Identify which cell holds the provided text, then report its [X, Y] central coordinate. 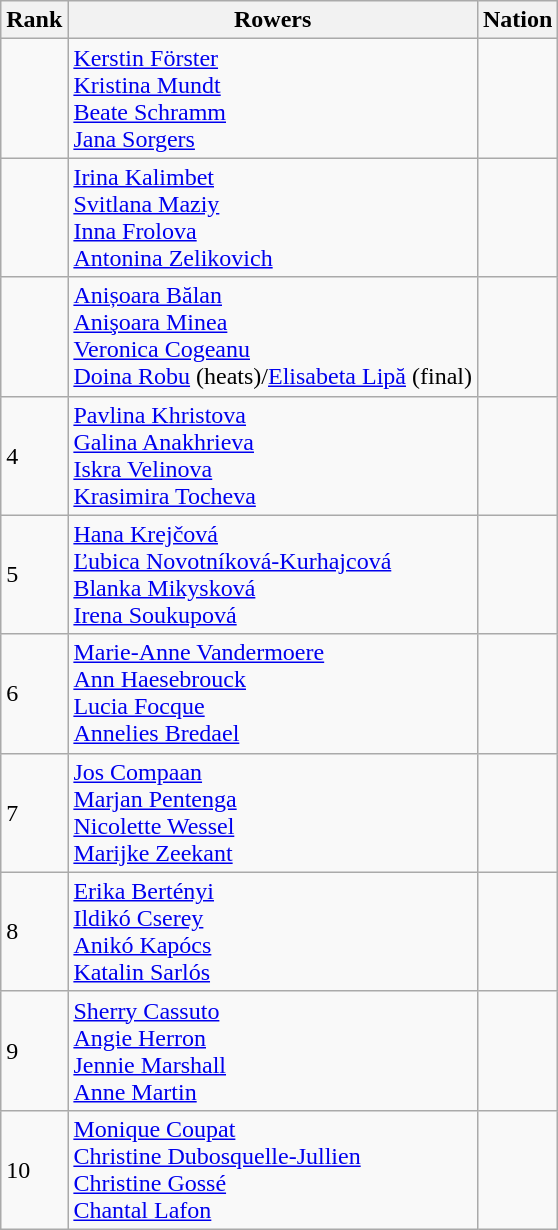
6 [34, 694]
Sherry CassutoAngie HerronJennie MarshallAnne Martin [273, 1050]
5 [34, 574]
Rank [34, 20]
Hana KrejčováĽubica Novotníková-KurhajcováBlanka MikyskováIrena Soukupová [273, 574]
Rowers [273, 20]
Anișoara BălanAnişoara MineaVeronica CogeanuDoina Robu (heats)/Elisabeta Lipă (final) [273, 336]
8 [34, 932]
Jos CompaanMarjan PentengaNicolette WesselMarijke Zeekant [273, 812]
Irina KalimbetSvitlana MaziyInna FrolovaAntonina Zelikovich [273, 218]
Marie-Anne VandermoereAnn HaesebrouckLucia FocqueAnnelies Bredael [273, 694]
7 [34, 812]
4 [34, 456]
Erika BertényiIldikó CsereyAnikó KapócsKatalin Sarlós [273, 932]
Nation [517, 20]
Pavlina KhristovaGalina AnakhrievaIskra VelinovaKrasimira Tocheva [273, 456]
10 [34, 1170]
9 [34, 1050]
Kerstin FörsterKristina MundtBeate SchrammJana Sorgers [273, 98]
Monique CoupatChristine Dubosquelle-JullienChristine GosséChantal Lafon [273, 1170]
